Pinpoint the cell where the given text exists, returning its [x, y] midpoint coordinate. 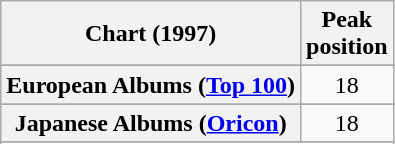
Peakposition [347, 34]
Japanese Albums (Oricon) [151, 123]
European Albums (Top 100) [151, 85]
Chart (1997) [151, 34]
